Provide the [x, y] coordinate of the cell's center where the given text is located.  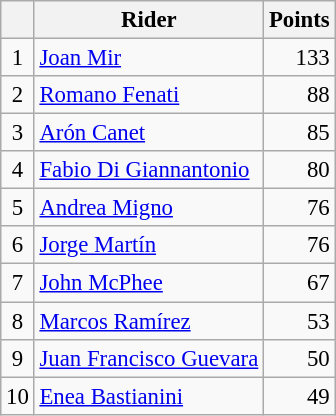
67 [300, 283]
Joan Mir [148, 58]
53 [300, 321]
Rider [148, 20]
Enea Bastianini [148, 396]
Romano Fenati [148, 95]
Arón Canet [148, 133]
8 [18, 321]
Fabio Di Giannantonio [148, 170]
Juan Francisco Guevara [148, 358]
2 [18, 95]
Jorge Martín [148, 245]
Points [300, 20]
John McPhee [148, 283]
49 [300, 396]
Marcos Ramírez [148, 321]
6 [18, 245]
7 [18, 283]
85 [300, 133]
3 [18, 133]
5 [18, 208]
10 [18, 396]
4 [18, 170]
1 [18, 58]
Andrea Migno [148, 208]
50 [300, 358]
88 [300, 95]
80 [300, 170]
133 [300, 58]
9 [18, 358]
